Capture the cell that displays the provided text and extract its (X, Y) central coordinate. 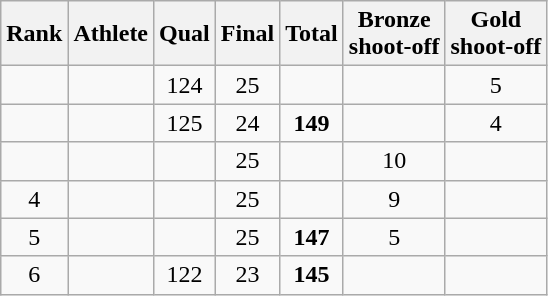
Qual (185, 34)
24 (247, 123)
Total (312, 34)
122 (185, 275)
145 (312, 275)
149 (312, 123)
Athlete (111, 34)
147 (312, 237)
Rank (34, 34)
23 (247, 275)
Final (247, 34)
10 (394, 161)
124 (185, 85)
Bronzeshoot-off (394, 34)
9 (394, 199)
6 (34, 275)
125 (185, 123)
Goldshoot-off (496, 34)
